Pinpoint the cell where the given text exists, returning its (x, y) midpoint coordinate. 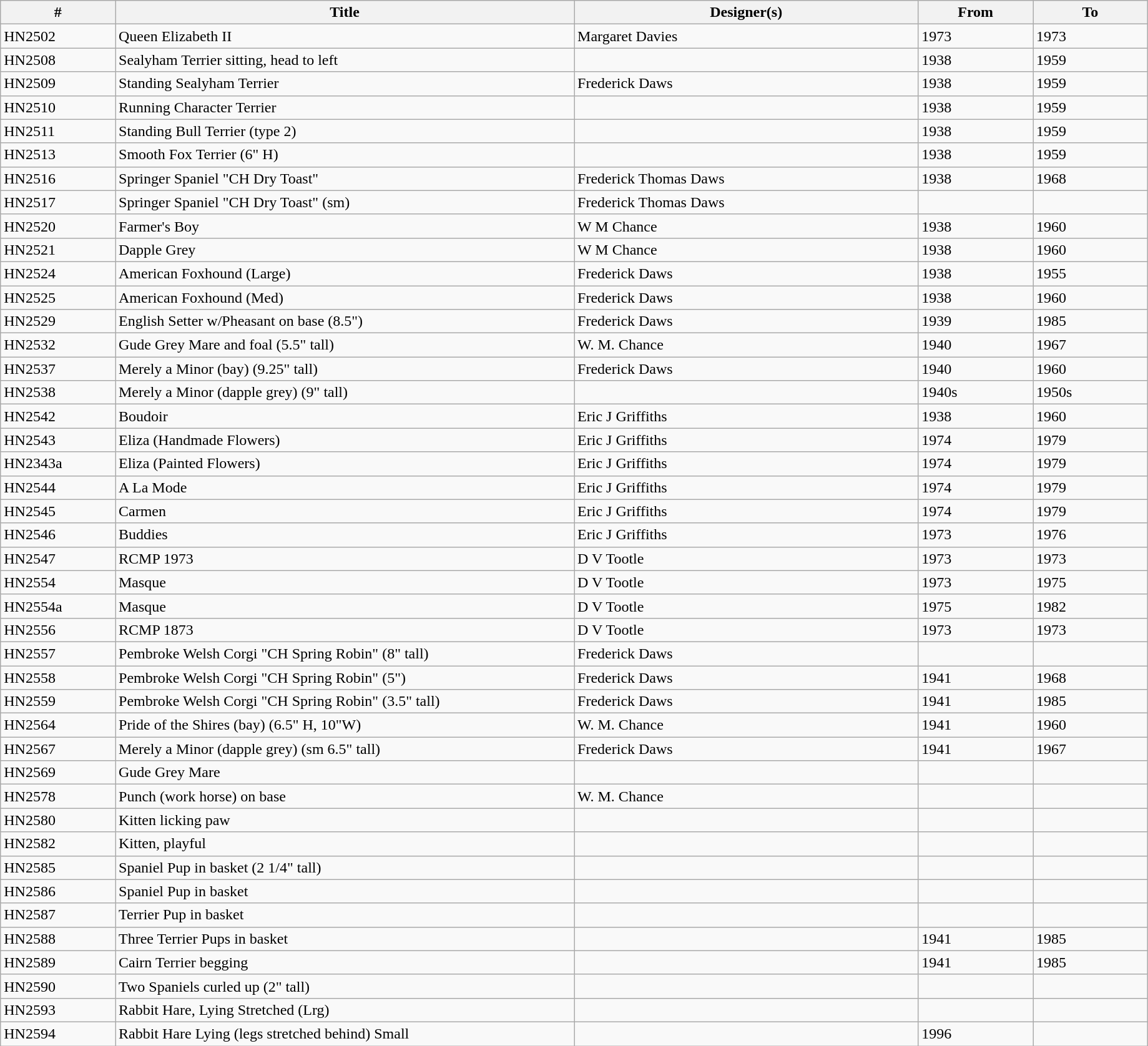
Standing Sealyham Terrier (345, 84)
RCMP 1873 (345, 630)
HN2585 (58, 868)
HN2564 (58, 725)
Spaniel Pup in basket (345, 891)
HN2509 (58, 84)
HN2567 (58, 749)
HN2517 (58, 202)
Merely a Minor (dapple grey) (sm 6.5" tall) (345, 749)
Pembroke Welsh Corgi "CH Spring Robin" (5") (345, 677)
Cairn Terrier begging (345, 962)
Buddies (345, 535)
HN2554 (58, 582)
Merely a Minor (bay) (9.25" tall) (345, 369)
1940s (976, 393)
HN2543 (58, 440)
Margaret Davies (747, 36)
HN2538 (58, 393)
HN2343a (58, 464)
HN2556 (58, 630)
HN2594 (58, 1034)
Rabbit Hare, Lying Stretched (Lrg) (345, 1010)
1982 (1091, 606)
Dapple Grey (345, 250)
1939 (976, 321)
HN2516 (58, 178)
HN2525 (58, 298)
English Setter w/Pheasant on base (8.5") (345, 321)
From (976, 12)
Kitten, playful (345, 844)
Running Character Terrier (345, 107)
Eliza (Painted Flowers) (345, 464)
To (1091, 12)
HN2544 (58, 487)
Springer Spaniel "CH Dry Toast" (345, 178)
Rabbit Hare Lying (legs stretched behind) Small (345, 1034)
HN2508 (58, 60)
HN2529 (58, 321)
HN2580 (58, 820)
1976 (1091, 535)
HN2520 (58, 226)
Smooth Fox Terrier (6" H) (345, 155)
HN2588 (58, 939)
Three Terrier Pups in basket (345, 939)
HN2537 (58, 369)
Spaniel Pup in basket (2 1/4" tall) (345, 868)
HN2513 (58, 155)
Boudoir (345, 416)
HN2578 (58, 796)
HN2510 (58, 107)
Sealyham Terrier sitting, head to left (345, 60)
Kitten licking paw (345, 820)
Merely a Minor (dapple grey) (9" tall) (345, 393)
HN2546 (58, 535)
HN2569 (58, 773)
HN2511 (58, 131)
Pembroke Welsh Corgi "CH Spring Robin" (3.5" tall) (345, 701)
HN2557 (58, 653)
Eliza (Handmade Flowers) (345, 440)
Gude Grey Mare (345, 773)
HN2593 (58, 1010)
Queen Elizabeth II (345, 36)
A La Mode (345, 487)
American Foxhound (Med) (345, 298)
Title (345, 12)
HN2582 (58, 844)
Pride of the Shires (bay) (6.5" H, 10"W) (345, 725)
1955 (1091, 273)
HN2545 (58, 511)
Carmen (345, 511)
HN2590 (58, 986)
HN2586 (58, 891)
Punch (work horse) on base (345, 796)
HN2532 (58, 345)
1950s (1091, 393)
American Foxhound (Large) (345, 273)
Terrier Pup in basket (345, 915)
HN2547 (58, 559)
Designer(s) (747, 12)
Springer Spaniel "CH Dry Toast" (sm) (345, 202)
# (58, 12)
HN2554a (58, 606)
1996 (976, 1034)
HN2502 (58, 36)
HN2558 (58, 677)
HN2542 (58, 416)
Farmer's Boy (345, 226)
HN2524 (58, 273)
HN2589 (58, 962)
RCMP 1973 (345, 559)
HN2521 (58, 250)
Pembroke Welsh Corgi "CH Spring Robin" (8" tall) (345, 653)
Two Spaniels curled up (2" tall) (345, 986)
Gude Grey Mare and foal (5.5" tall) (345, 345)
HN2559 (58, 701)
Standing Bull Terrier (type 2) (345, 131)
HN2587 (58, 915)
